Find where the given text appears and provide that cell's center as (x, y) coordinate. 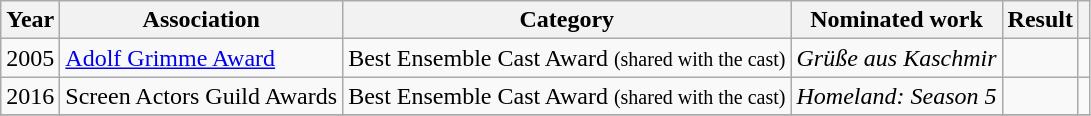
Screen Actors Guild Awards (202, 96)
2016 (30, 96)
2005 (30, 58)
Nominated work (896, 20)
Association (202, 20)
Grüße aus Kaschmir (896, 58)
Category (567, 20)
Homeland: Season 5 (896, 96)
Adolf Grimme Award (202, 58)
Year (30, 20)
Result (1040, 20)
